Pinpoint the cell where the given text exists, returning its [x, y] midpoint coordinate. 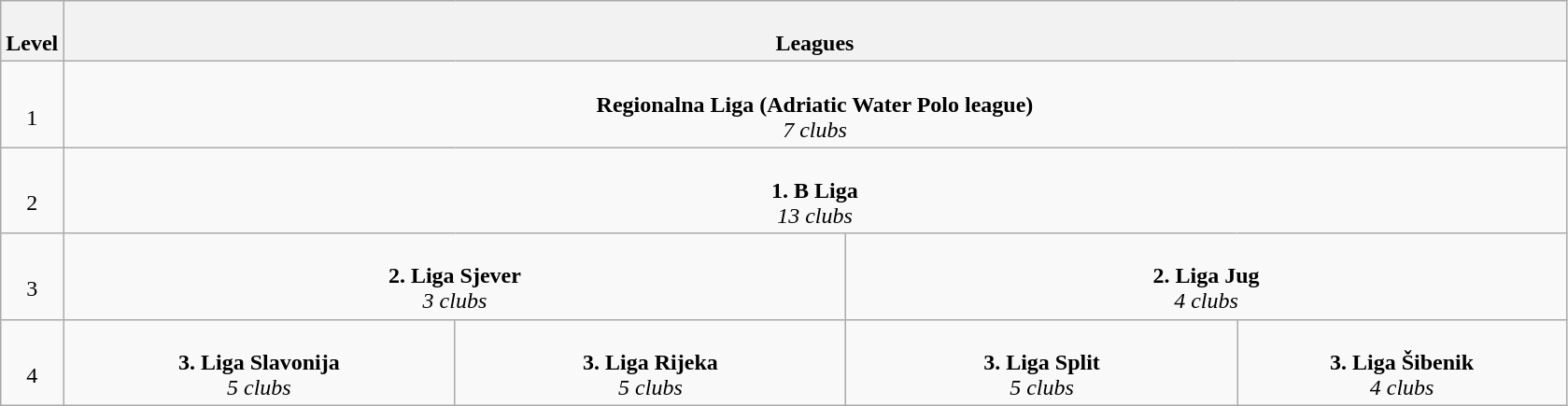
1 [32, 105]
2 [32, 190]
3. Liga Rijeka 5 clubs [650, 362]
2. Liga Sjever 3 clubs [455, 276]
Leagues [814, 32]
3. Liga Šibenik 4 clubs [1402, 362]
3 [32, 276]
Regionalna Liga (Adriatic Water Polo league) 7 clubs [814, 105]
4 [32, 362]
Level [32, 32]
1. B Liga 13 clubs [814, 190]
3. Liga Split 5 clubs [1042, 362]
3. Liga Slavonija 5 clubs [260, 362]
2. Liga Jug 4 clubs [1207, 276]
